Detect which cell encompasses the target text, then output its [x, y] center coordinate. 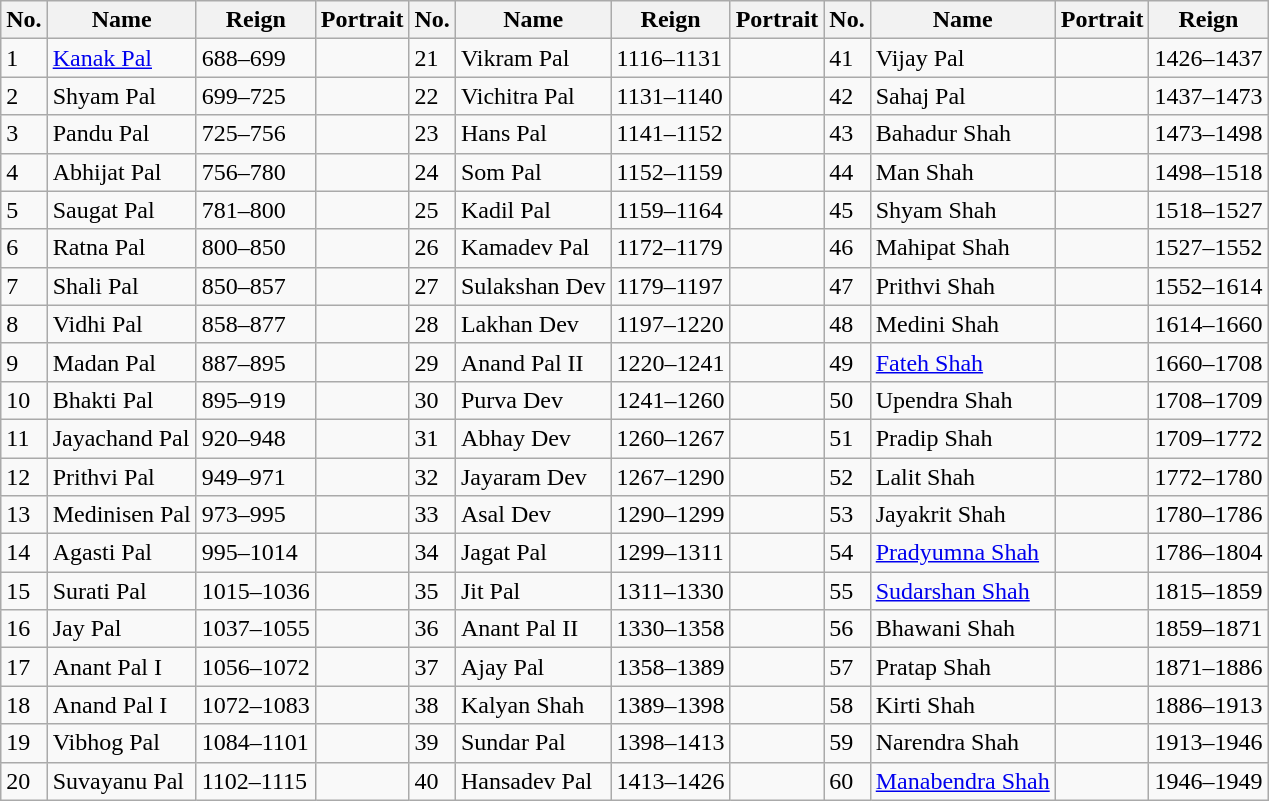
Purva Dev [533, 400]
688–699 [256, 58]
14 [24, 553]
995–1014 [256, 553]
Hansadev Pal [533, 781]
21 [432, 58]
59 [847, 743]
45 [847, 210]
Medini Shah [962, 324]
Lalit Shah [962, 477]
1660–1708 [1208, 362]
56 [847, 629]
Shyam Shah [962, 210]
Bahadur Shah [962, 134]
1 [24, 58]
800–850 [256, 248]
19 [24, 743]
1220–1241 [670, 362]
15 [24, 591]
1780–1786 [1208, 515]
Pradyumna Shah [962, 553]
1267–1290 [670, 477]
895–919 [256, 400]
60 [847, 781]
1498–1518 [1208, 172]
Jagat Pal [533, 553]
1131–1140 [670, 96]
Mahipat Shah [962, 248]
Vibhog Pal [122, 743]
Jay Pal [122, 629]
Sundar Pal [533, 743]
1786–1804 [1208, 553]
Kanak Pal [122, 58]
Vijay Pal [962, 58]
17 [24, 667]
Jayakrit Shah [962, 515]
1426–1437 [1208, 58]
Pradip Shah [962, 438]
1260–1267 [670, 438]
1197–1220 [670, 324]
1389–1398 [670, 705]
1330–1358 [670, 629]
Som Pal [533, 172]
1102–1115 [256, 781]
Sulakshan Dev [533, 286]
850–857 [256, 286]
Man Shah [962, 172]
16 [24, 629]
35 [432, 591]
7 [24, 286]
Anant Pal I [122, 667]
Pratap Shah [962, 667]
Ajay Pal [533, 667]
Upendra Shah [962, 400]
1871–1886 [1208, 667]
24 [432, 172]
Shali Pal [122, 286]
Asal Dev [533, 515]
11 [24, 438]
8 [24, 324]
725–756 [256, 134]
10 [24, 400]
Prithvi Shah [962, 286]
26 [432, 248]
5 [24, 210]
41 [847, 58]
Jayachand Pal [122, 438]
Bhakti Pal [122, 400]
37 [432, 667]
36 [432, 629]
42 [847, 96]
3 [24, 134]
34 [432, 553]
48 [847, 324]
50 [847, 400]
53 [847, 515]
Anant Pal II [533, 629]
Saugat Pal [122, 210]
Surati Pal [122, 591]
Abhay Dev [533, 438]
1398–1413 [670, 743]
23 [432, 134]
52 [847, 477]
Kamadev Pal [533, 248]
43 [847, 134]
1859–1871 [1208, 629]
40 [432, 781]
33 [432, 515]
Manabendra Shah [962, 781]
1037–1055 [256, 629]
Lakhan Dev [533, 324]
31 [432, 438]
1708–1709 [1208, 400]
Shyam Pal [122, 96]
699–725 [256, 96]
Kadil Pal [533, 210]
949–971 [256, 477]
22 [432, 96]
46 [847, 248]
Vikram Pal [533, 58]
54 [847, 553]
30 [432, 400]
1116–1131 [670, 58]
973–995 [256, 515]
858–877 [256, 324]
1552–1614 [1208, 286]
39 [432, 743]
55 [847, 591]
18 [24, 705]
25 [432, 210]
13 [24, 515]
32 [432, 477]
12 [24, 477]
44 [847, 172]
47 [847, 286]
1437–1473 [1208, 96]
Narendra Shah [962, 743]
Prithvi Pal [122, 477]
1913–1946 [1208, 743]
920–948 [256, 438]
1614–1660 [1208, 324]
1159–1164 [670, 210]
1290–1299 [670, 515]
Ratna Pal [122, 248]
Pandu Pal [122, 134]
Bhawani Shah [962, 629]
1172–1179 [670, 248]
28 [432, 324]
Vidhi Pal [122, 324]
1886–1913 [1208, 705]
Suvayanu Pal [122, 781]
1815–1859 [1208, 591]
29 [432, 362]
1072–1083 [256, 705]
20 [24, 781]
Abhijat Pal [122, 172]
1015–1036 [256, 591]
1241–1260 [670, 400]
1141–1152 [670, 134]
1413–1426 [670, 781]
1299–1311 [670, 553]
887–895 [256, 362]
Madan Pal [122, 362]
38 [432, 705]
1358–1389 [670, 667]
1084–1101 [256, 743]
Anand Pal II [533, 362]
1709–1772 [1208, 438]
1772–1780 [1208, 477]
4 [24, 172]
Kirti Shah [962, 705]
Jayaram Dev [533, 477]
Sudarshan Shah [962, 591]
Anand Pal I [122, 705]
Agasti Pal [122, 553]
Vichitra Pal [533, 96]
6 [24, 248]
1946–1949 [1208, 781]
781–800 [256, 210]
1473–1498 [1208, 134]
57 [847, 667]
Medinisen Pal [122, 515]
58 [847, 705]
1311–1330 [670, 591]
756–780 [256, 172]
49 [847, 362]
Sahaj Pal [962, 96]
Kalyan Shah [533, 705]
Jit Pal [533, 591]
1518–1527 [1208, 210]
9 [24, 362]
1056–1072 [256, 667]
1179–1197 [670, 286]
Fateh Shah [962, 362]
1152–1159 [670, 172]
2 [24, 96]
51 [847, 438]
1527–1552 [1208, 248]
Hans Pal [533, 134]
27 [432, 286]
